Detect which cell encompasses the target text, then output its (X, Y) center coordinate. 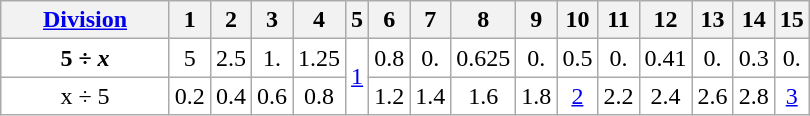
0.6 (272, 96)
2.5 (230, 58)
1.8 (536, 96)
14 (754, 20)
11 (618, 20)
0.625 (484, 58)
1.4 (430, 96)
5 ÷ x (86, 58)
1.25 (318, 58)
1.2 (390, 96)
2.8 (754, 96)
10 (578, 20)
1. (272, 58)
2.2 (618, 96)
13 (712, 20)
15 (792, 20)
Division (86, 20)
x ÷ 5 (86, 96)
1.6 (484, 96)
12 (666, 20)
2.6 (712, 96)
4 (318, 20)
7 (430, 20)
0.5 (578, 58)
0.3 (754, 58)
0.4 (230, 96)
0.2 (190, 96)
9 (536, 20)
8 (484, 20)
6 (390, 20)
0.41 (666, 58)
2.4 (666, 96)
